Capture the cell that displays the provided text and extract its (x, y) central coordinate. 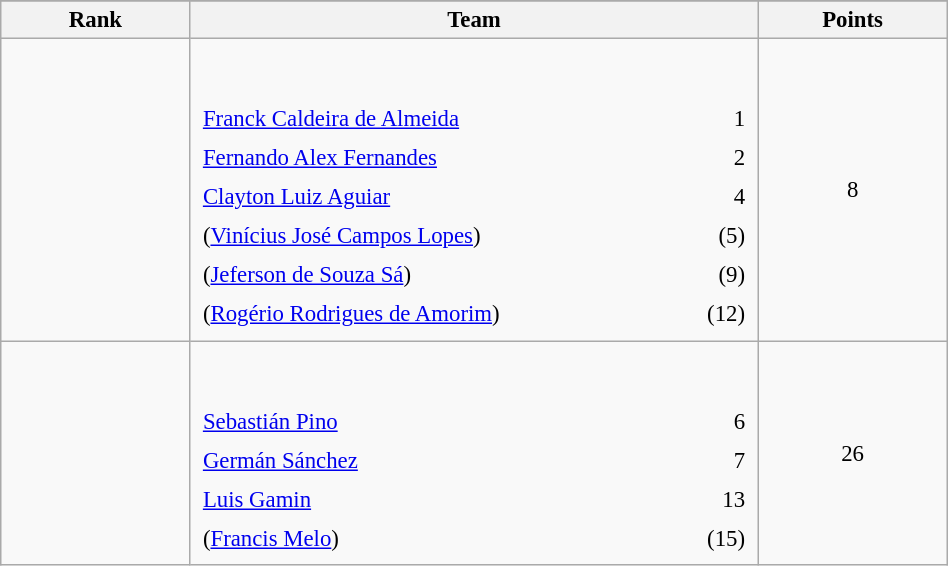
2 (712, 158)
Team (474, 20)
13 (688, 499)
Rank (96, 20)
(Rogério Rodrigues de Amorim) (436, 314)
7 (688, 460)
(Jeferson de Souza Sá) (436, 275)
(5) (712, 236)
Fernando Alex Fernandes (436, 158)
Points (852, 20)
4 (712, 197)
6 (688, 421)
Franck Caldeira de Almeida (436, 119)
8 (852, 190)
(Francis Melo) (411, 538)
(12) (712, 314)
Sebastián Pino 6 Germán Sánchez 7 Luis Gamin 13 (Francis Melo) (15) (474, 453)
Luis Gamin (411, 499)
Clayton Luiz Aguiar (436, 197)
1 (712, 119)
Sebastián Pino (411, 421)
(9) (712, 275)
Germán Sánchez (411, 460)
(15) (688, 538)
26 (852, 453)
(Vinícius José Campos Lopes) (436, 236)
